For the text-containing cell, return its midpoint in (x, y) coordinate format. 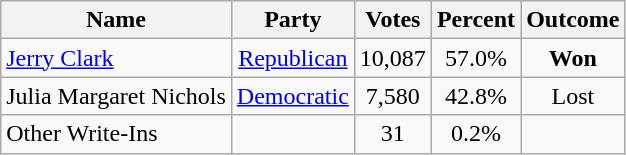
42.8% (476, 96)
Republican (292, 58)
Lost (573, 96)
0.2% (476, 134)
Other Write-Ins (116, 134)
Votes (392, 20)
Julia Margaret Nichols (116, 96)
Won (573, 58)
Outcome (573, 20)
10,087 (392, 58)
Party (292, 20)
Democratic (292, 96)
7,580 (392, 96)
Jerry Clark (116, 58)
Percent (476, 20)
57.0% (476, 58)
31 (392, 134)
Name (116, 20)
